Search for the cell housing the specified text and yield its (X, Y) center coordinate. 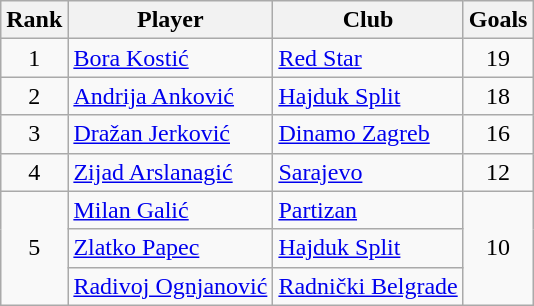
4 (34, 172)
Bora Kostić (170, 58)
Red Star (368, 58)
1 (34, 58)
Zlatko Papec (170, 248)
Rank (34, 20)
Player (170, 20)
19 (498, 58)
Dinamo Zagreb (368, 134)
Milan Galić (170, 210)
5 (34, 248)
Goals (498, 20)
Sarajevo (368, 172)
12 (498, 172)
Radivoj Ognjanović (170, 286)
3 (34, 134)
16 (498, 134)
Club (368, 20)
Andrija Anković (170, 96)
10 (498, 248)
Partizan (368, 210)
Zijad Arslanagić (170, 172)
2 (34, 96)
18 (498, 96)
Dražan Jerković (170, 134)
Radnički Belgrade (368, 286)
